From the cell containing the given text, extract its center point as (x, y) coordinate. 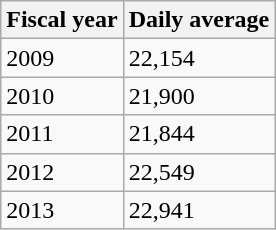
22,941 (199, 210)
22,154 (199, 58)
21,844 (199, 134)
2011 (62, 134)
2009 (62, 58)
21,900 (199, 96)
2012 (62, 172)
2013 (62, 210)
22,549 (199, 172)
2010 (62, 96)
Daily average (199, 20)
Fiscal year (62, 20)
